Pinpoint the cell where the given text exists, returning its [X, Y] midpoint coordinate. 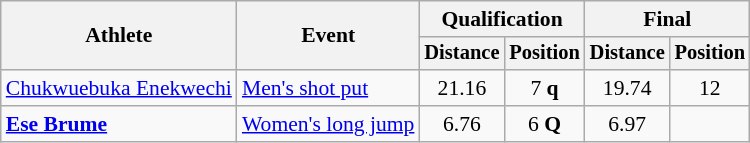
6 Q [544, 124]
Event [328, 36]
Chukwuebuka Enekwechi [119, 88]
7 q [544, 88]
6.76 [462, 124]
6.97 [628, 124]
12 [710, 88]
21.16 [462, 88]
19.74 [628, 88]
Athlete [119, 36]
Final [668, 19]
Women's long jump [328, 124]
Ese Brume [119, 124]
Men's shot put [328, 88]
Qualification [502, 19]
